Determine the (x, y) coordinate at the center of the cell enclosing the given text.  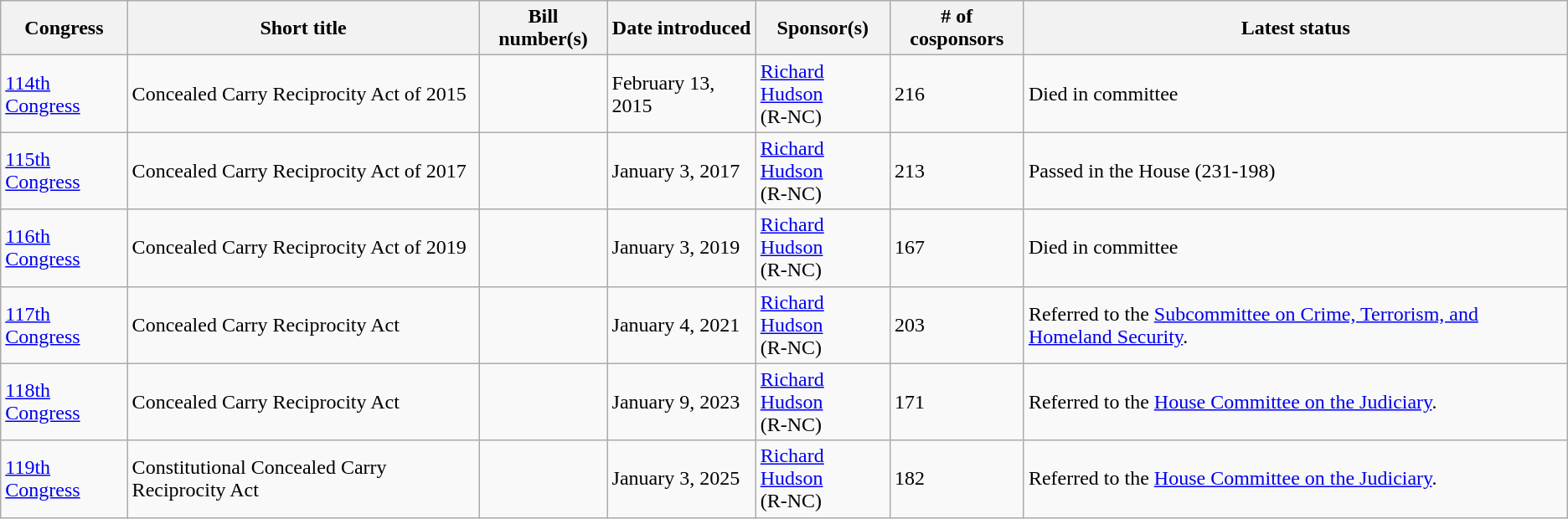
January 4, 2021 (682, 325)
216 (957, 94)
118th Congress (64, 402)
January 9, 2023 (682, 402)
213 (957, 171)
January 3, 2019 (682, 248)
167 (957, 248)
Concealed Carry Reciprocity Act of 2015 (303, 94)
Sponsor(s) (823, 28)
171 (957, 402)
February 13, 2015 (682, 94)
114th Congress (64, 94)
Constitutional Concealed Carry Reciprocity Act (303, 479)
Passed in the House (231-198) (1295, 171)
116th Congress (64, 248)
# of cosponsors (957, 28)
115th Congress (64, 171)
182 (957, 479)
Bill number(s) (543, 28)
Date introduced (682, 28)
January 3, 2017 (682, 171)
Concealed Carry Reciprocity Act of 2019 (303, 248)
Congress (64, 28)
117th Congress (64, 325)
203 (957, 325)
Concealed Carry Reciprocity Act of 2017 (303, 171)
Referred to the Subcommittee on Crime, Terrorism, and Homeland Security. (1295, 325)
January 3, 2025 (682, 479)
Short title (303, 28)
119th Congress (64, 479)
Latest status (1295, 28)
